Locate the cell with the specified text and output its (x, y) center coordinate. 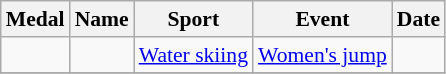
Name (102, 19)
Date (418, 19)
Water skiing (194, 55)
Medal (36, 19)
Women's jump (322, 55)
Event (322, 19)
Sport (194, 19)
